Detect which cell encompasses the target text, then output its (x, y) center coordinate. 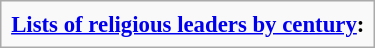
Lists of religious leaders by century: (188, 24)
